Provide the (X, Y) coordinate of the cell's center where the given text is located.  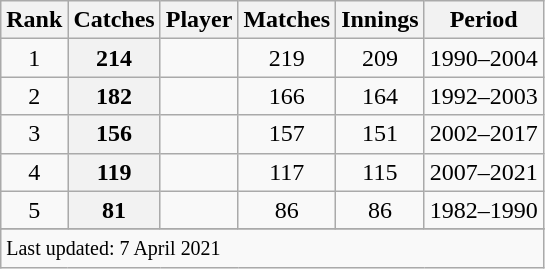
157 (287, 134)
119 (114, 172)
1990–2004 (484, 58)
182 (114, 96)
151 (380, 134)
5 (34, 210)
2007–2021 (484, 172)
Last updated: 7 April 2021 (272, 248)
Player (199, 20)
166 (287, 96)
209 (380, 58)
164 (380, 96)
81 (114, 210)
156 (114, 134)
115 (380, 172)
2 (34, 96)
1982–1990 (484, 210)
Innings (380, 20)
219 (287, 58)
1992–2003 (484, 96)
Rank (34, 20)
Catches (114, 20)
3 (34, 134)
1 (34, 58)
Matches (287, 20)
117 (287, 172)
Period (484, 20)
4 (34, 172)
2002–2017 (484, 134)
214 (114, 58)
